Return the [x, y] coordinate for the center point of the cell that contains the specified text.  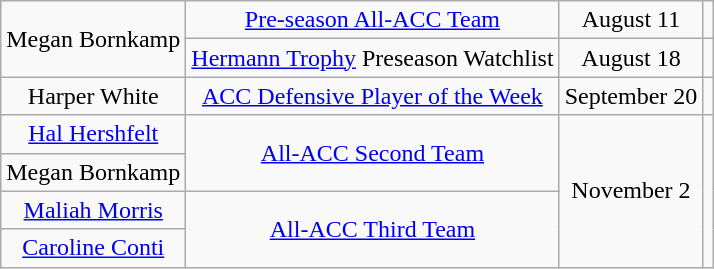
All-ACC Second Team [372, 153]
ACC Defensive Player of the Week [372, 96]
September 20 [631, 96]
Caroline Conti [94, 248]
All-ACC Third Team [372, 229]
Hal Hershfelt [94, 134]
August 11 [631, 20]
Hermann Trophy Preseason Watchlist [372, 58]
November 2 [631, 191]
Harper White [94, 96]
Maliah Morris [94, 210]
August 18 [631, 58]
Pre-season All-ACC Team [372, 20]
